Determine the (X, Y) coordinate at the center of the cell enclosing the given text.  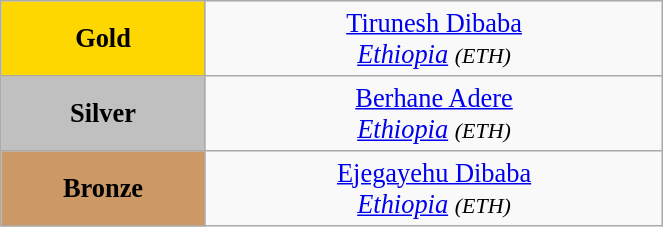
Ejegayehu DibabaEthiopia (ETH) (434, 188)
Berhane AdereEthiopia (ETH) (434, 112)
Silver (104, 112)
Tirunesh DibabaEthiopia (ETH) (434, 38)
Bronze (104, 188)
Gold (104, 38)
